Scan for the cell matching the given text and deliver its [X, Y] coordinate at center. 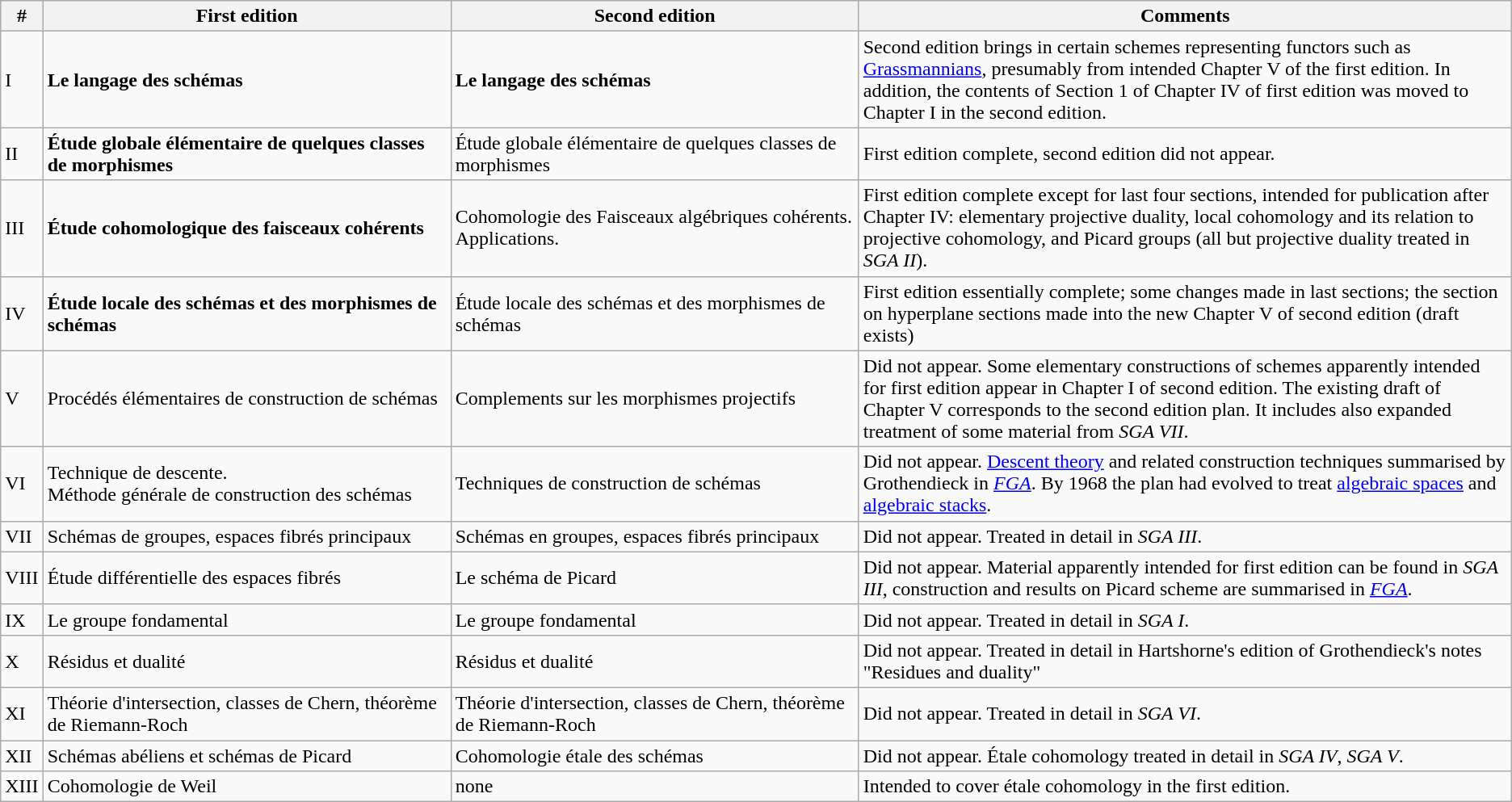
Étude cohomologique des faisceaux cohérents [247, 228]
Étude différentielle des espaces fibrés [247, 578]
XII [22, 755]
Schémas de groupes, espaces fibrés principaux [247, 536]
Did not appear. Treated in detail in SGA I. [1185, 619]
# [22, 16]
XI [22, 714]
IV [22, 313]
Cohomologie des Faisceaux algébriques cohérents. Applications. [654, 228]
I [22, 79]
V [22, 399]
IX [22, 619]
Schémas abéliens et schémas de Picard [247, 755]
VII [22, 536]
VIII [22, 578]
XIII [22, 787]
Did not appear. Treated in detail in Hartshorne's edition of Grothendieck's notes "Residues and duality" [1185, 661]
Procédés élémentaires de construction de schémas [247, 399]
Techniques de construction de schémas [654, 484]
Complements sur les morphismes projectifs [654, 399]
Intended to cover étale cohomology in the first edition. [1185, 787]
Cohomologie de Weil [247, 787]
Cohomologie étale des schémas [654, 755]
Did not appear. Étale cohomology treated in detail in SGA IV, SGA V. [1185, 755]
Did not appear. Treated in detail in SGA VI. [1185, 714]
III [22, 228]
Did not appear. Treated in detail in SGA III. [1185, 536]
Schémas en groupes, espaces fibrés principaux [654, 536]
Technique de descente. Méthode générale de construction des schémas [247, 484]
Second edition [654, 16]
First edition complete, second edition did not appear. [1185, 153]
none [654, 787]
First edition [247, 16]
X [22, 661]
Le schéma de Picard [654, 578]
Comments [1185, 16]
VI [22, 484]
II [22, 153]
